Pinpoint the cell where the given text exists, returning its (X, Y) midpoint coordinate. 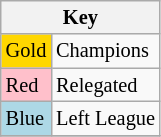
Key (80, 17)
Gold (26, 51)
Blue (26, 118)
Red (26, 85)
Champions (106, 51)
Left League (106, 118)
Relegated (106, 85)
